Return the (x, y) coordinate for the center point of the cell that contains the specified text.  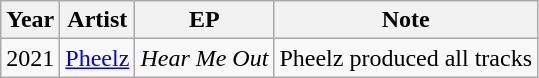
EP (204, 20)
Pheelz produced all tracks (406, 58)
2021 (30, 58)
Year (30, 20)
Note (406, 20)
Artist (98, 20)
Pheelz (98, 58)
Hear Me Out (204, 58)
